Scan for the cell matching the given text and deliver its [X, Y] coordinate at center. 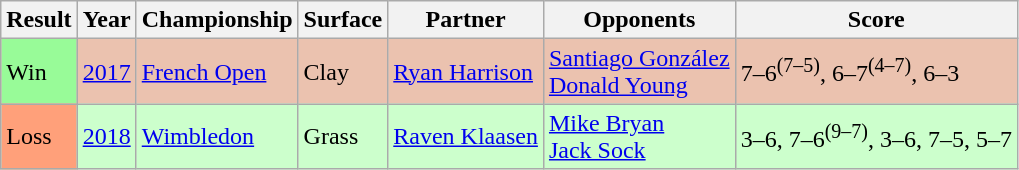
Win [39, 72]
Raven Klaasen [466, 136]
Grass [343, 136]
Santiago González Donald Young [639, 72]
Year [106, 20]
3–6, 7–6(9–7), 3–6, 7–5, 5–7 [876, 136]
Ryan Harrison [466, 72]
Mike Bryan Jack Sock [639, 136]
Surface [343, 20]
2018 [106, 136]
French Open [217, 72]
Opponents [639, 20]
Championship [217, 20]
Result [39, 20]
Wimbledon [217, 136]
Loss [39, 136]
Clay [343, 72]
7–6(7–5), 6–7(4–7), 6–3 [876, 72]
Score [876, 20]
Partner [466, 20]
2017 [106, 72]
